Detect which cell encompasses the target text, then output its [X, Y] center coordinate. 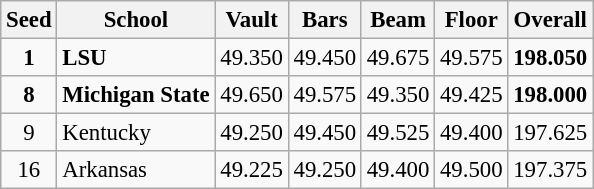
9 [29, 133]
Seed [29, 20]
Beam [398, 20]
Overall [550, 20]
198.000 [550, 95]
Kentucky [136, 133]
197.375 [550, 170]
49.650 [252, 95]
198.050 [550, 58]
LSU [136, 58]
16 [29, 170]
1 [29, 58]
197.625 [550, 133]
49.225 [252, 170]
49.425 [472, 95]
8 [29, 95]
Arkansas [136, 170]
49.675 [398, 58]
49.525 [398, 133]
49.500 [472, 170]
Floor [472, 20]
School [136, 20]
Michigan State [136, 95]
Vault [252, 20]
Bars [324, 20]
